Output the [X, Y] coordinate of the center of the cell containing the given text.  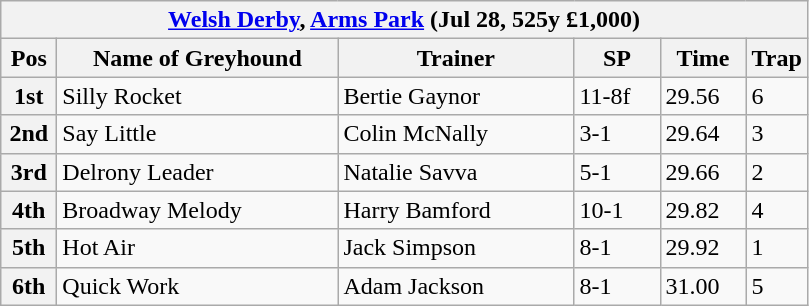
5th [29, 248]
1 [776, 248]
Pos [29, 58]
Harry Bamford [456, 210]
5 [776, 286]
6 [776, 96]
29.92 [703, 248]
29.66 [703, 172]
3rd [29, 172]
Natalie Savva [456, 172]
31.00 [703, 286]
5-1 [617, 172]
Name of Greyhound [198, 58]
Colin McNally [456, 134]
3-1 [617, 134]
4 [776, 210]
Adam Jackson [456, 286]
SP [617, 58]
6th [29, 286]
10-1 [617, 210]
Silly Rocket [198, 96]
11-8f [617, 96]
Hot Air [198, 248]
Bertie Gaynor [456, 96]
Delrony Leader [198, 172]
29.82 [703, 210]
Quick Work [198, 286]
Trainer [456, 58]
1st [29, 96]
29.64 [703, 134]
Welsh Derby, Arms Park (Jul 28, 525y £1,000) [404, 20]
2nd [29, 134]
Trap [776, 58]
29.56 [703, 96]
Time [703, 58]
Broadway Melody [198, 210]
4th [29, 210]
2 [776, 172]
Say Little [198, 134]
Jack Simpson [456, 248]
3 [776, 134]
